Identify which cell holds the provided text, then report its [x, y] central coordinate. 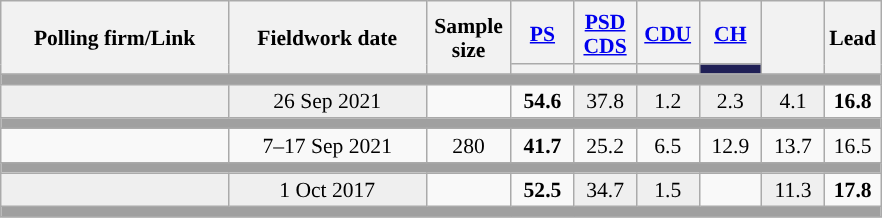
Lead [852, 38]
2.3 [730, 101]
6.5 [668, 146]
Sample size [468, 38]
34.7 [606, 190]
52.5 [542, 190]
41.7 [542, 146]
PS [542, 32]
CDU [668, 32]
CH [730, 32]
11.3 [794, 190]
25.2 [606, 146]
12.9 [730, 146]
1.5 [668, 190]
16.5 [852, 146]
17.8 [852, 190]
7–17 Sep 2021 [327, 146]
16.8 [852, 101]
4.1 [794, 101]
Fieldwork date [327, 38]
1 Oct 2017 [327, 190]
37.8 [606, 101]
PSDCDS [606, 32]
54.6 [542, 101]
13.7 [794, 146]
26 Sep 2021 [327, 101]
280 [468, 146]
Polling firm/Link [115, 38]
1.2 [668, 101]
